Scan for the cell matching the given text and deliver its [X, Y] coordinate at center. 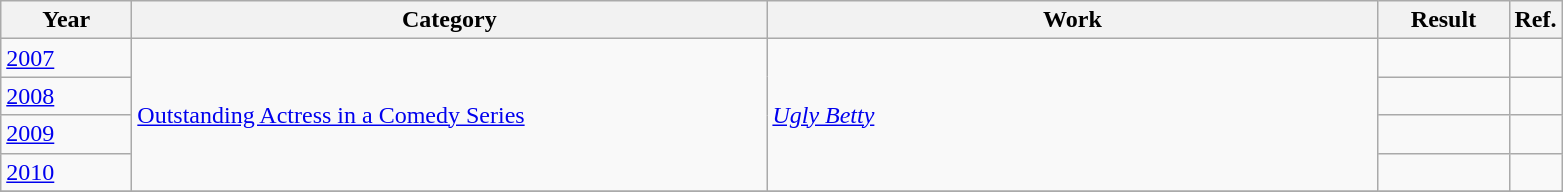
Ugly Betty [1072, 115]
Ref. [1536, 20]
Outstanding Actress in a Comedy Series [450, 115]
2007 [66, 58]
Work [1072, 20]
2008 [66, 96]
Category [450, 20]
Year [66, 20]
2010 [66, 172]
Result [1444, 20]
2009 [66, 134]
